Extract the [X, Y] coordinate from the center of the cell holding the provided text.  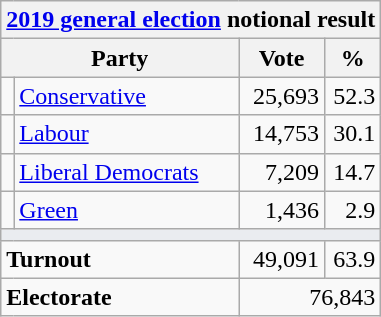
% [353, 58]
25,693 [282, 96]
2.9 [353, 210]
1,436 [282, 210]
52.3 [353, 96]
Vote [282, 58]
2019 general election notional result [191, 20]
Turnout [120, 259]
Party [120, 58]
14.7 [353, 172]
30.1 [353, 134]
14,753 [282, 134]
63.9 [353, 259]
7,209 [282, 172]
Labour [126, 134]
Electorate [120, 297]
76,843 [310, 297]
Liberal Democrats [126, 172]
Conservative [126, 96]
Green [126, 210]
49,091 [282, 259]
